Return the (x, y) coordinate for the center point of the cell that contains the specified text.  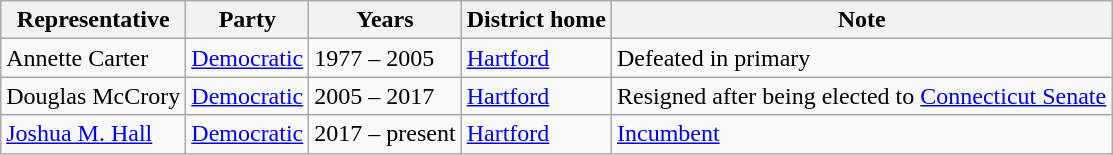
Note (862, 20)
Defeated in primary (862, 58)
Annette Carter (94, 58)
Party (248, 20)
Years (385, 20)
Representative (94, 20)
Douglas McCrory (94, 96)
District home (536, 20)
2005 – 2017 (385, 96)
Resigned after being elected to Connecticut Senate (862, 96)
Joshua M. Hall (94, 134)
Incumbent (862, 134)
1977 – 2005 (385, 58)
2017 – present (385, 134)
